Scan for the cell matching the given text and deliver its (X, Y) coordinate at center. 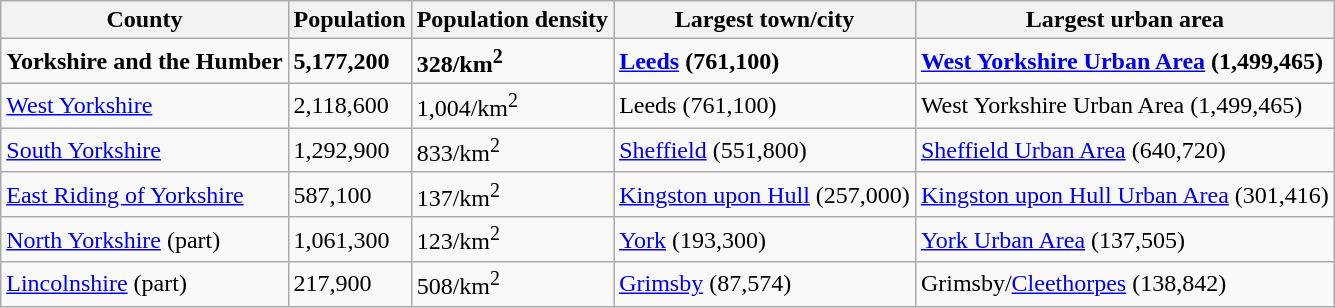
York (193,300) (765, 240)
217,900 (350, 284)
East Riding of Yorkshire (144, 194)
137/km2 (512, 194)
2,118,600 (350, 106)
Grimsby (87,574) (765, 284)
Lincolnshire (part) (144, 284)
Sheffield (551,800) (765, 150)
West Yorkshire (144, 106)
833/km2 (512, 150)
County (144, 20)
Largest urban area (1124, 20)
5,177,200 (350, 62)
123/km2 (512, 240)
Sheffield Urban Area (640,720) (1124, 150)
Kingston upon Hull (257,000) (765, 194)
587,100 (350, 194)
Yorkshire and the Humber (144, 62)
York Urban Area (137,505) (1124, 240)
1,061,300 (350, 240)
Population (350, 20)
North Yorkshire (part) (144, 240)
Largest town/city (765, 20)
508/km2 (512, 284)
1,004/km2 (512, 106)
Kingston upon Hull Urban Area (301,416) (1124, 194)
328/km2 (512, 62)
1,292,900 (350, 150)
South Yorkshire (144, 150)
Grimsby/Cleethorpes (138,842) (1124, 284)
Population density (512, 20)
